Search for the cell housing the specified text and yield its [X, Y] center coordinate. 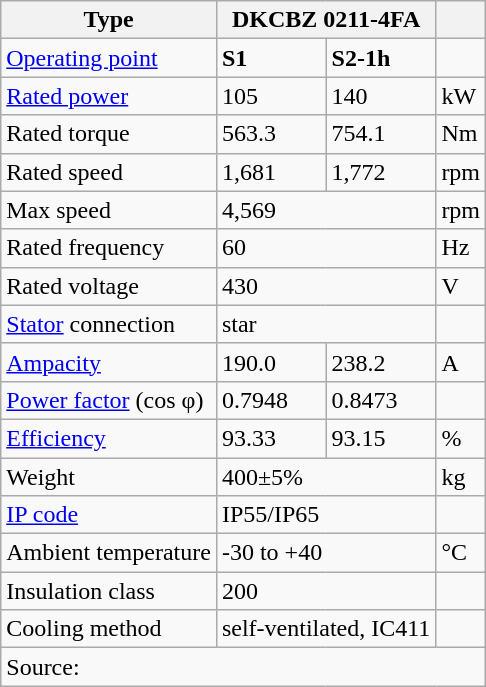
0.8473 [381, 400]
star [326, 324]
190.0 [271, 362]
238.2 [381, 362]
Cooling method [109, 629]
self-ventilated, IC411 [326, 629]
Type [109, 20]
IP code [109, 515]
Stator connection [109, 324]
S1 [271, 58]
Operating point [109, 58]
IP55/IP65 [326, 515]
Rated power [109, 96]
400±5% [326, 477]
93.33 [271, 438]
Rated voltage [109, 286]
563.3 [271, 134]
Source: [244, 667]
kW [461, 96]
105 [271, 96]
DKCBZ 0211-4FA [326, 20]
Hz [461, 248]
Weight [109, 477]
93.15 [381, 438]
A [461, 362]
1,681 [271, 172]
430 [326, 286]
Rated speed [109, 172]
Ampacity [109, 362]
Insulation class [109, 591]
°C [461, 553]
kg [461, 477]
60 [326, 248]
Power factor (cos φ) [109, 400]
V [461, 286]
% [461, 438]
S2-1h [381, 58]
Ambient temperature [109, 553]
0.7948 [271, 400]
754.1 [381, 134]
Rated torque [109, 134]
140 [381, 96]
4,569 [326, 210]
1,772 [381, 172]
Nm [461, 134]
200 [326, 591]
Rated frequency [109, 248]
Efficiency [109, 438]
-30 to +40 [326, 553]
Max speed [109, 210]
